Identify which cell holds the provided text, then report its [X, Y] central coordinate. 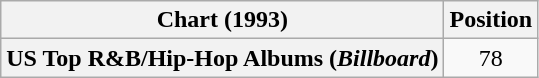
78 [491, 58]
US Top R&B/Hip-Hop Albums (Billboard) [222, 58]
Position [491, 20]
Chart (1993) [222, 20]
